Detect which cell encompasses the target text, then output its [x, y] center coordinate. 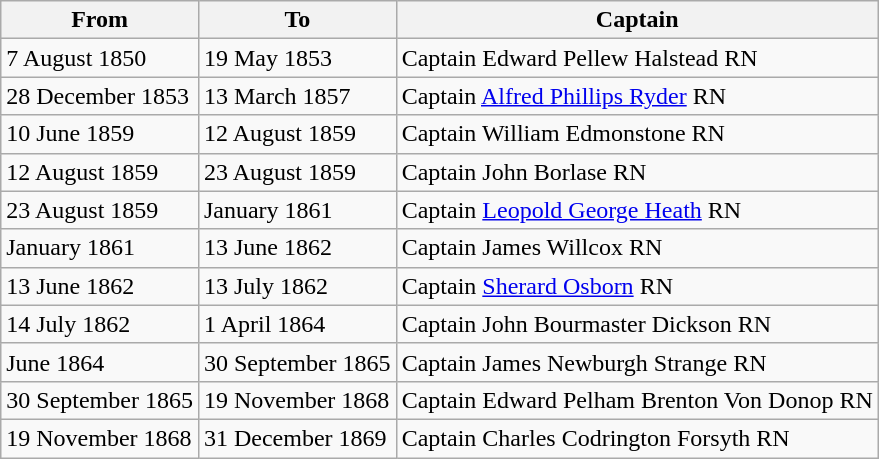
Captain Edward Pelham Brenton Von Donop RN [637, 400]
Captain [637, 20]
To [297, 20]
7 August 1850 [100, 58]
14 July 1862 [100, 324]
10 June 1859 [100, 134]
Captain James Willcox RN [637, 248]
Captain Charles Codrington Forsyth RN [637, 438]
31 December 1869 [297, 438]
Captain Sherard Osborn RN [637, 286]
From [100, 20]
13 July 1862 [297, 286]
28 December 1853 [100, 96]
Captain John Borlase RN [637, 172]
19 May 1853 [297, 58]
Captain Alfred Phillips Ryder RN [637, 96]
13 March 1857 [297, 96]
June 1864 [100, 362]
Captain William Edmonstone RN [637, 134]
Captain John Bourmaster Dickson RN [637, 324]
Captain James Newburgh Strange RN [637, 362]
1 April 1864 [297, 324]
Captain Edward Pellew Halstead RN [637, 58]
Captain Leopold George Heath RN [637, 210]
